Provide the (x, y) coordinate of the cell's center where the given text is located.  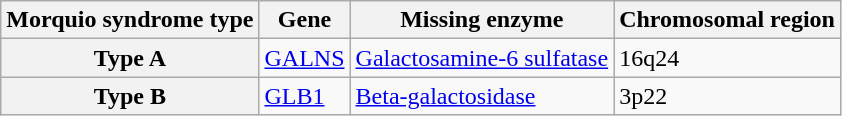
Morquio syndrome type (130, 20)
Galactosamine-6 sulfatase (482, 58)
Missing enzyme (482, 20)
16q24 (728, 58)
GALNS (304, 58)
3p22 (728, 96)
Beta-galactosidase (482, 96)
Type B (130, 96)
Type A (130, 58)
Chromosomal region (728, 20)
GLB1 (304, 96)
Gene (304, 20)
